Find where the given text appears and provide that cell's center as (X, Y) coordinate. 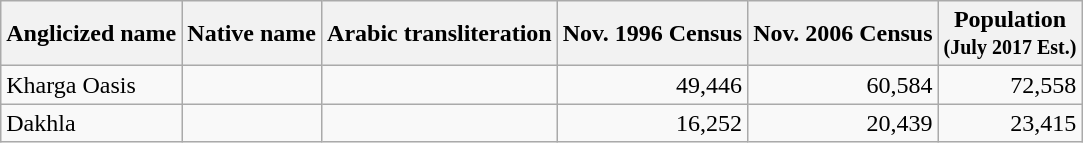
Native name (252, 34)
Dakhla (92, 123)
20,439 (843, 123)
Nov. 1996 Census (652, 34)
Arabic transliteration (440, 34)
49,446 (652, 85)
23,415 (1010, 123)
16,252 (652, 123)
72,558 (1010, 85)
Anglicized name (92, 34)
Population(July 2017 Est.) (1010, 34)
Nov. 2006 Census (843, 34)
60,584 (843, 85)
Kharga Oasis (92, 85)
